Capture the cell that displays the provided text and extract its (x, y) central coordinate. 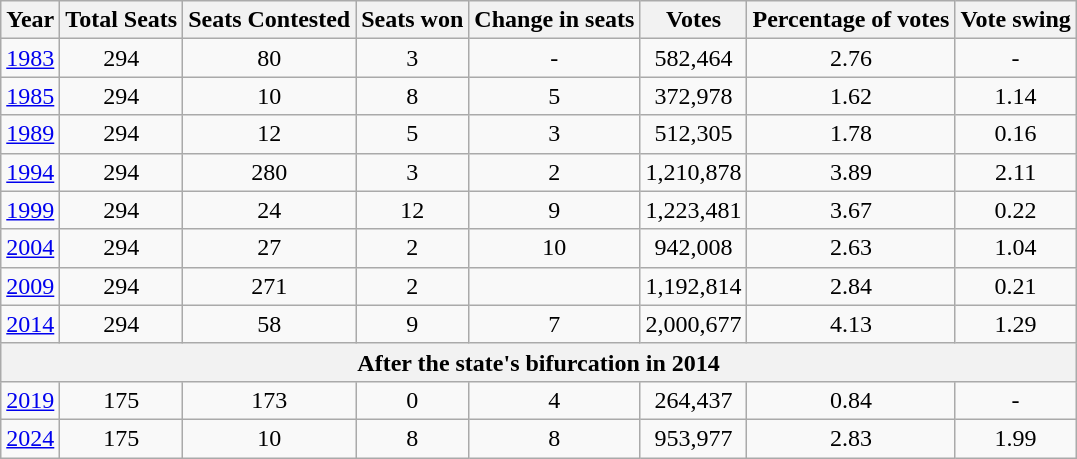
0.22 (1016, 210)
58 (270, 324)
1.78 (851, 134)
27 (270, 248)
1,192,814 (694, 286)
372,978 (694, 96)
173 (270, 400)
1983 (30, 58)
2019 (30, 400)
582,464 (694, 58)
2014 (30, 324)
Percentage of votes (851, 20)
Seats won (412, 20)
1.29 (1016, 324)
Votes (694, 20)
0.16 (1016, 134)
2.84 (851, 286)
3.67 (851, 210)
1999 (30, 210)
0 (412, 400)
Seats Contested (270, 20)
1989 (30, 134)
2.83 (851, 438)
1.99 (1016, 438)
1.14 (1016, 96)
Change in seats (554, 20)
After the state's bifurcation in 2014 (539, 362)
24 (270, 210)
942,008 (694, 248)
Total Seats (122, 20)
0.21 (1016, 286)
4.13 (851, 324)
2,000,677 (694, 324)
1.04 (1016, 248)
2009 (30, 286)
2.63 (851, 248)
2024 (30, 438)
264,437 (694, 400)
1.62 (851, 96)
1985 (30, 96)
0.84 (851, 400)
953,977 (694, 438)
Vote swing (1016, 20)
271 (270, 286)
2.11 (1016, 172)
3.89 (851, 172)
280 (270, 172)
80 (270, 58)
Year (30, 20)
4 (554, 400)
1994 (30, 172)
512,305 (694, 134)
1,223,481 (694, 210)
1,210,878 (694, 172)
2.76 (851, 58)
2004 (30, 248)
7 (554, 324)
